Search for the cell housing the specified text and yield its (x, y) center coordinate. 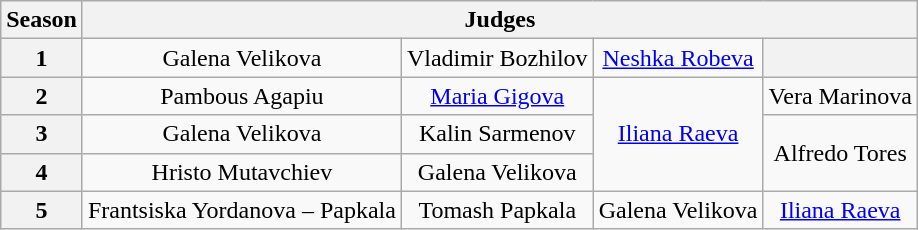
4 (42, 172)
Vladimir Bozhilov (497, 58)
Season (42, 20)
Vera Marinova (840, 96)
2 (42, 96)
5 (42, 210)
1 (42, 58)
Frantsiska Yordanova – Papkala (242, 210)
Alfredo Tores (840, 153)
Maria Gigova (497, 96)
Kalin Sarmenov (497, 134)
Neshka Robeva (678, 58)
3 (42, 134)
Judges (500, 20)
Pambous Agapiu (242, 96)
Hristo Mutavchiev (242, 172)
Tomash Papkala (497, 210)
